Scan for the cell matching the given text and deliver its (x, y) coordinate at center. 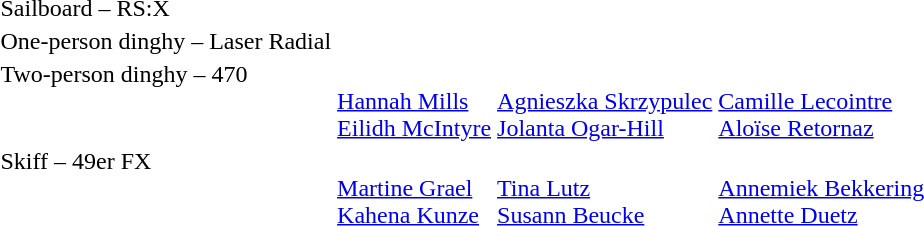
Hannah MillsEilidh McIntyre (414, 101)
Agnieszka SkrzypulecJolanta Ogar-Hill (605, 101)
